Identify which cell holds the provided text, then report its (X, Y) central coordinate. 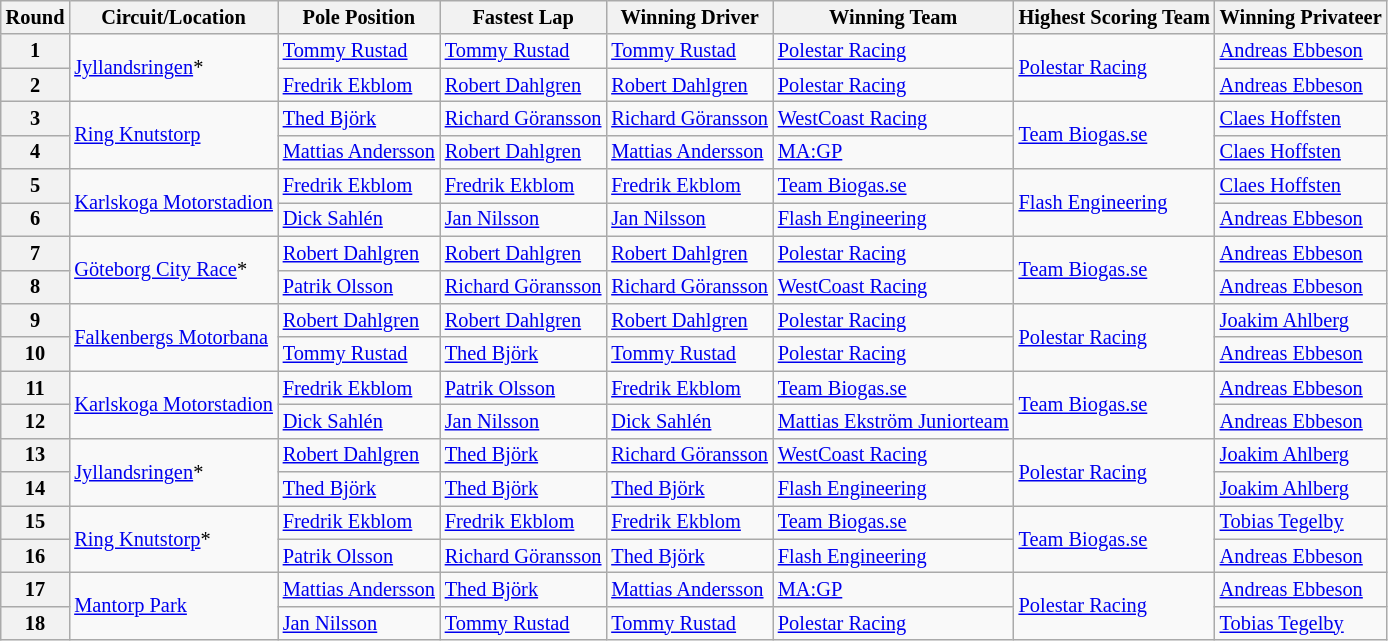
7 (36, 253)
17 (36, 589)
Pole Position (359, 17)
Fastest Lap (524, 17)
1 (36, 51)
16 (36, 556)
10 (36, 354)
8 (36, 287)
Mattias Ekström Juniorteam (894, 421)
Round (36, 17)
Highest Scoring Team (1114, 17)
3 (36, 118)
6 (36, 219)
Circuit/Location (173, 17)
5 (36, 186)
15 (36, 522)
2 (36, 85)
Falkenbergs Motorbana (173, 336)
11 (36, 388)
Winning Privateer (1301, 17)
4 (36, 152)
Mantorp Park (173, 606)
Winning Team (894, 17)
13 (36, 455)
Winning Driver (690, 17)
18 (36, 623)
9 (36, 320)
Ring Knutstorp* (173, 538)
Ring Knutstorp (173, 134)
12 (36, 421)
14 (36, 489)
Göteborg City Race* (173, 270)
